Identify which cell holds the provided text, then report its (x, y) central coordinate. 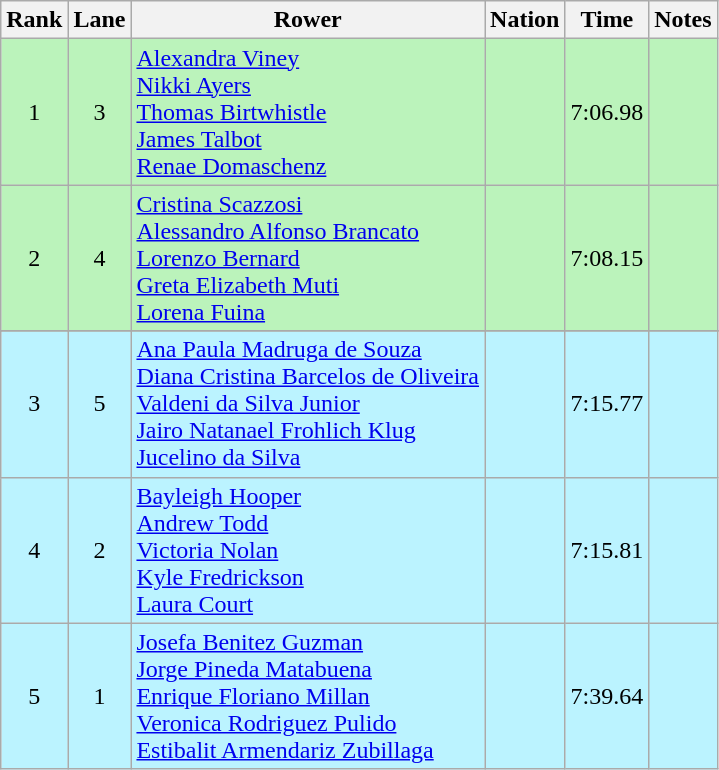
7:15.77 (607, 404)
Nation (525, 20)
Bayleigh HooperAndrew ToddVictoria NolanKyle FredricksonLaura Court (308, 550)
Rank (34, 20)
Notes (683, 20)
Rower (308, 20)
7:39.64 (607, 696)
Josefa Benitez GuzmanJorge Pineda MatabuenaEnrique Floriano MillanVeronica Rodriguez PulidoEstibalit Armendariz Zubillaga (308, 696)
Alexandra VineyNikki AyersThomas BirtwhistleJames TalbotRenae Domaschenz (308, 112)
Ana Paula Madruga de SouzaDiana Cristina Barcelos de OliveiraValdeni da Silva JuniorJairo Natanael Frohlich KlugJucelino da Silva (308, 404)
7:06.98 (607, 112)
Time (607, 20)
Lane (100, 20)
Cristina ScazzosiAlessandro Alfonso BrancatoLorenzo BernardGreta Elizabeth MutiLorena Fuina (308, 258)
7:08.15 (607, 258)
7:15.81 (607, 550)
